Locate the cell with the specified text and output its (X, Y) center coordinate. 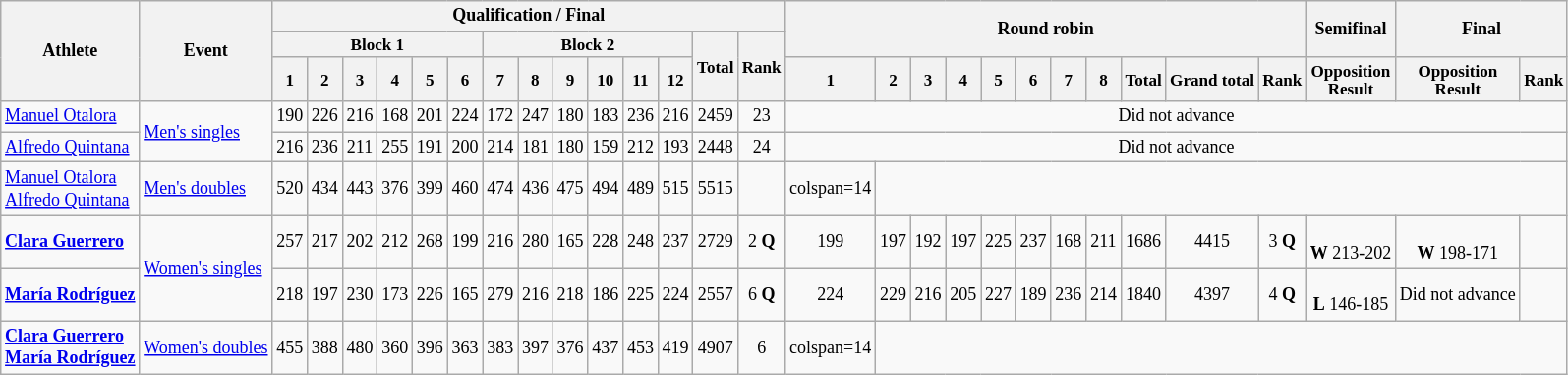
23 (762, 116)
399 (431, 189)
Final (1482, 30)
L 146-185 (1351, 294)
396 (431, 347)
230 (360, 294)
173 (395, 294)
205 (963, 294)
227 (999, 294)
Manuel OtaloraAlfredo Quintana (71, 189)
520 (290, 189)
383 (500, 347)
397 (536, 347)
248 (641, 242)
475 (570, 189)
Men's doubles (206, 189)
2729 (716, 242)
2459 (716, 116)
Semifinal (1351, 30)
186 (606, 294)
4397 (1212, 294)
360 (395, 347)
Grand total (1212, 79)
W 198-171 (1459, 242)
Block 1 (377, 44)
Clara Guerrero (71, 242)
1686 (1143, 242)
191 (431, 148)
489 (641, 189)
Women's singles (206, 268)
11 (641, 79)
436 (536, 189)
4907 (716, 347)
Women's doubles (206, 347)
494 (606, 189)
193 (675, 148)
229 (894, 294)
257 (290, 242)
268 (431, 242)
183 (606, 116)
474 (500, 189)
6 Q (762, 294)
1840 (1143, 294)
388 (325, 347)
10 (606, 79)
2448 (716, 148)
453 (641, 347)
4 Q (1282, 294)
190 (290, 116)
181 (536, 148)
Alfredo Quintana (71, 148)
460 (465, 189)
Event (206, 51)
Round robin (1046, 30)
255 (395, 148)
455 (290, 347)
24 (762, 148)
María Rodríguez (71, 294)
419 (675, 347)
Men's singles (206, 132)
2 Q (762, 242)
437 (606, 347)
159 (606, 148)
434 (325, 189)
192 (928, 242)
217 (325, 242)
Athlete (71, 51)
Manuel Otalora (71, 116)
247 (536, 116)
189 (1033, 294)
443 (360, 189)
515 (675, 189)
202 (360, 242)
12 (675, 79)
2557 (716, 294)
Qualification / Final (529, 16)
279 (500, 294)
201 (431, 116)
480 (360, 347)
280 (536, 242)
9 (570, 79)
363 (465, 347)
200 (465, 148)
228 (606, 242)
4415 (1212, 242)
Clara GuerreroMaría Rodríguez (71, 347)
3 Q (1282, 242)
W 213-202 (1351, 242)
172 (500, 116)
5515 (716, 189)
Block 2 (588, 44)
